Pinpoint the cell where the given text exists, returning its [X, Y] midpoint coordinate. 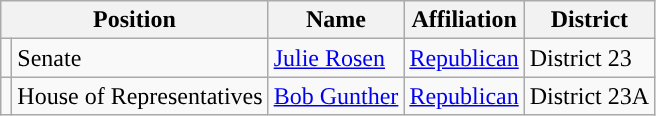
Julie Rosen [336, 58]
Affiliation [464, 20]
District [589, 20]
House of Representatives [140, 96]
Senate [140, 58]
District 23 [589, 58]
Bob Gunther [336, 96]
Name [336, 20]
Position [134, 20]
District 23A [589, 96]
